Return the (x, y) coordinate for the center point of the cell that contains the specified text.  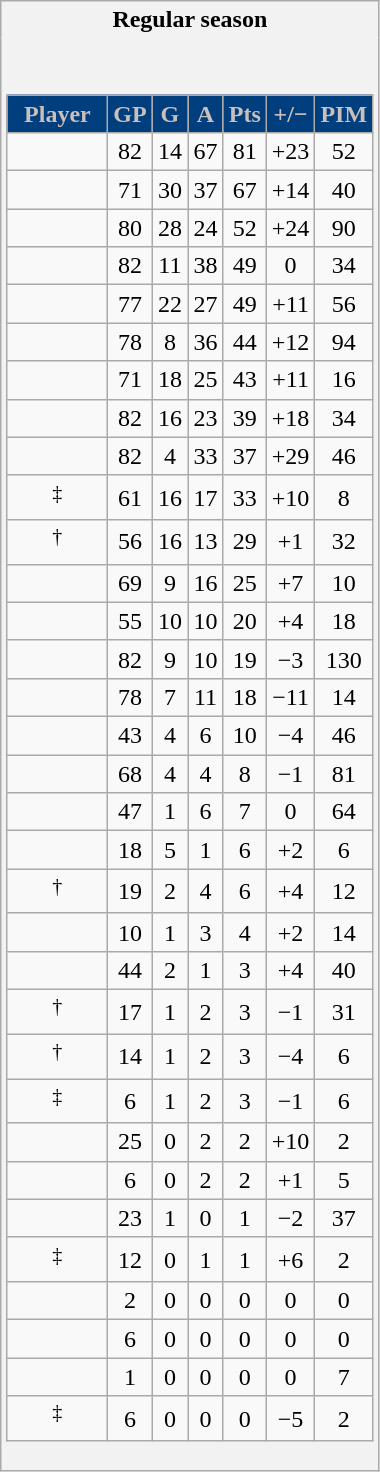
38 (206, 266)
55 (130, 621)
36 (206, 342)
94 (344, 342)
A (206, 114)
Pts (244, 114)
G (170, 114)
−3 (290, 659)
+18 (290, 418)
+6 (290, 1260)
32 (344, 542)
PIM (344, 114)
+7 (290, 583)
20 (244, 621)
27 (206, 304)
29 (244, 542)
+24 (290, 228)
77 (130, 304)
−5 (290, 1418)
61 (130, 498)
24 (206, 228)
31 (344, 1012)
64 (344, 812)
+23 (290, 152)
13 (206, 542)
130 (344, 659)
90 (344, 228)
22 (170, 304)
47 (130, 812)
GP (130, 114)
28 (170, 228)
30 (170, 190)
+12 (290, 342)
−2 (290, 1218)
+14 (290, 190)
Regular season (190, 20)
Player (58, 114)
68 (130, 774)
69 (130, 583)
−11 (290, 698)
+/− (290, 114)
+29 (290, 456)
80 (130, 228)
39 (244, 418)
